Determine the [X, Y] coordinate at the center of the cell enclosing the given text.  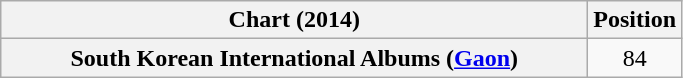
Chart (2014) [294, 20]
South Korean International Albums (Gaon) [294, 58]
Position [635, 20]
84 [635, 58]
